Provide the (X, Y) coordinate of the cell's center where the given text is located.  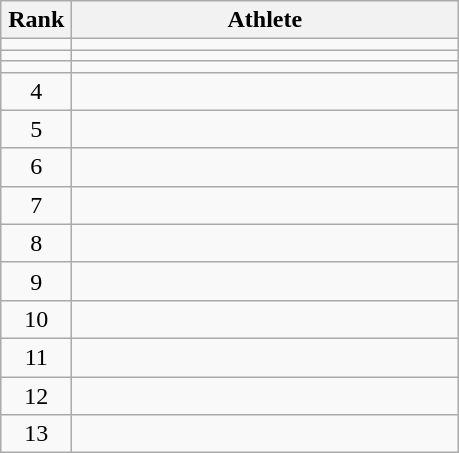
12 (36, 395)
5 (36, 129)
7 (36, 205)
8 (36, 243)
Athlete (265, 20)
11 (36, 357)
10 (36, 319)
Rank (36, 20)
13 (36, 434)
6 (36, 167)
9 (36, 281)
4 (36, 91)
